Search for the cell housing the specified text and yield its [X, Y] center coordinate. 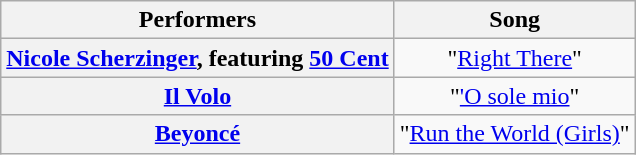
Il Volo [198, 96]
"Right There" [514, 58]
"'O sole mio" [514, 96]
Performers [198, 20]
Beyoncé [198, 134]
Nicole Scherzinger, featuring 50 Cent [198, 58]
Song [514, 20]
"Run the World (Girls)" [514, 134]
